Detect which cell encompasses the target text, then output its [X, Y] center coordinate. 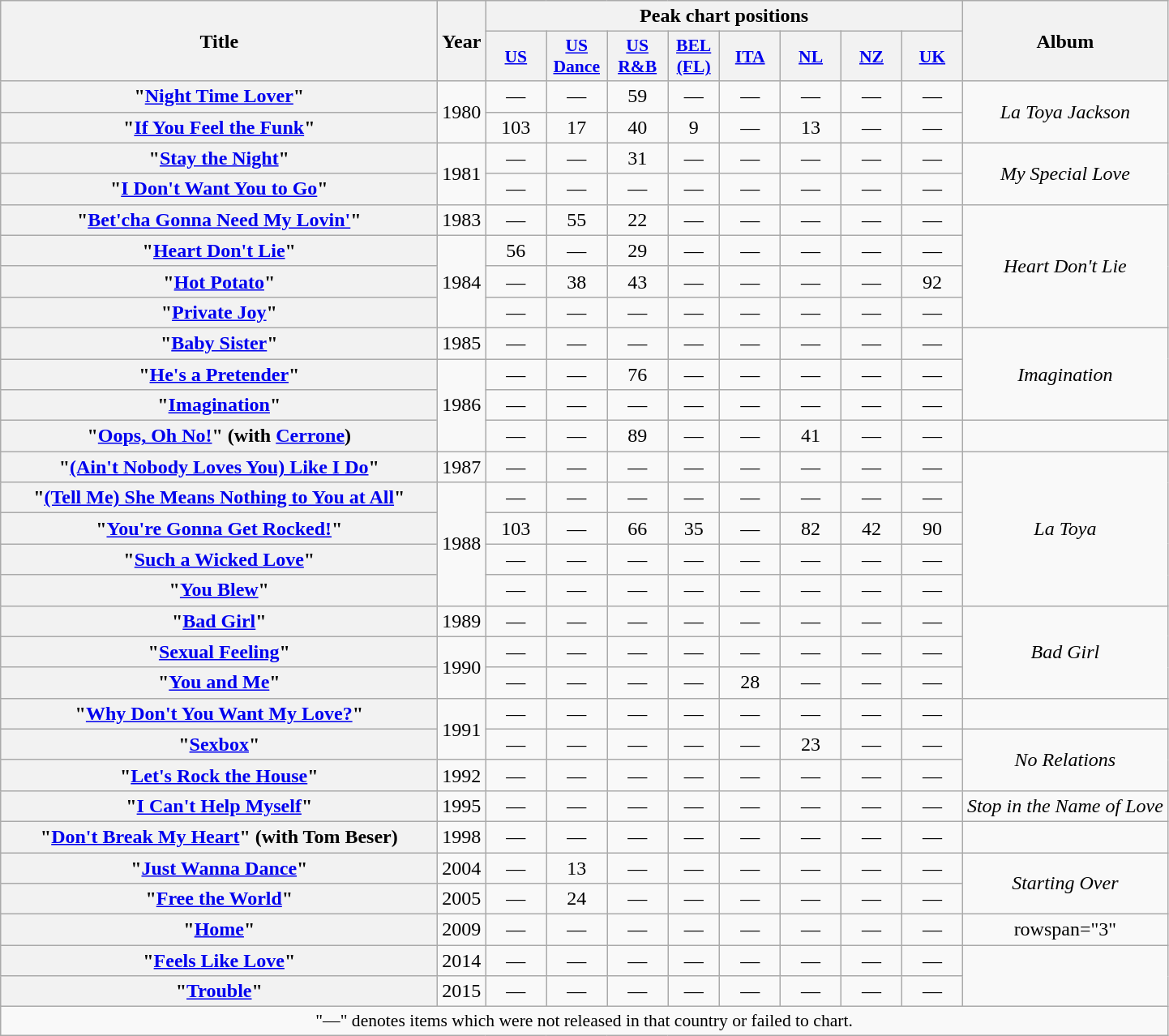
42 [872, 529]
89 [637, 436]
76 [637, 374]
"Just Wanna Dance" [219, 868]
"Baby Sister" [219, 343]
"Free the World" [219, 899]
1998 [462, 837]
BEL(FL) [694, 57]
"Heart Don't Lie" [219, 250]
Imagination [1065, 374]
1985 [462, 343]
Peak chart positions [724, 16]
"(Ain't Nobody Loves You) Like I Do" [219, 467]
Title [219, 41]
43 [637, 281]
"Don't Break My Heart" (with Tom Beser) [219, 837]
2015 [462, 991]
1981 [462, 173]
66 [637, 529]
Year [462, 41]
"Sexual Feeling" [219, 652]
1980 [462, 112]
La Toya Jackson [1065, 112]
22 [637, 220]
"Why Don't You Want My Love?" [219, 713]
"—" denotes items which were not released in that country or failed to chart. [584, 1021]
24 [577, 899]
Stop in the Name of Love [1065, 806]
"Stay the Night" [219, 158]
41 [811, 436]
1986 [462, 405]
La Toya [1065, 529]
"I Don't Want You to Go" [219, 189]
90 [932, 529]
NL [811, 57]
1988 [462, 544]
"Home" [219, 930]
No Relations [1065, 760]
"He's a Pretender" [219, 374]
1995 [462, 806]
"Night Time Lover" [219, 96]
"I Can't Help Myself" [219, 806]
92 [932, 281]
rowspan="3" [1065, 930]
29 [637, 250]
"Sexbox" [219, 744]
9 [694, 127]
"Such a Wicked Love" [219, 559]
23 [811, 744]
1992 [462, 775]
UK [932, 57]
28 [751, 683]
"You're Gonna Get Rocked!" [219, 529]
US Dance [577, 57]
"(Tell Me) She Means Nothing to You at All" [219, 498]
40 [637, 127]
"Imagination" [219, 405]
2004 [462, 868]
38 [577, 281]
2005 [462, 899]
"Trouble" [219, 991]
35 [694, 529]
59 [637, 96]
Bad Girl [1065, 652]
1984 [462, 281]
2014 [462, 961]
1989 [462, 621]
"You and Me" [219, 683]
1991 [462, 729]
56 [516, 250]
1990 [462, 667]
2009 [462, 930]
Starting Over [1065, 884]
"Bad Girl" [219, 621]
"Let's Rock the House" [219, 775]
My Special Love [1065, 173]
"Oops, Oh No!" (with Cerrone) [219, 436]
US [516, 57]
"Bet'cha Gonna Need My Lovin'" [219, 220]
NZ [872, 57]
Album [1065, 41]
"Feels Like Love" [219, 961]
"If You Feel the Funk" [219, 127]
17 [577, 127]
"Private Joy" [219, 312]
1983 [462, 220]
82 [811, 529]
55 [577, 220]
US R&B [637, 57]
1987 [462, 467]
Heart Don't Lie [1065, 266]
ITA [751, 57]
31 [637, 158]
"You Blew" [219, 590]
"Hot Potato" [219, 281]
